Return the (X, Y) coordinate for the center point of the cell that contains the specified text.  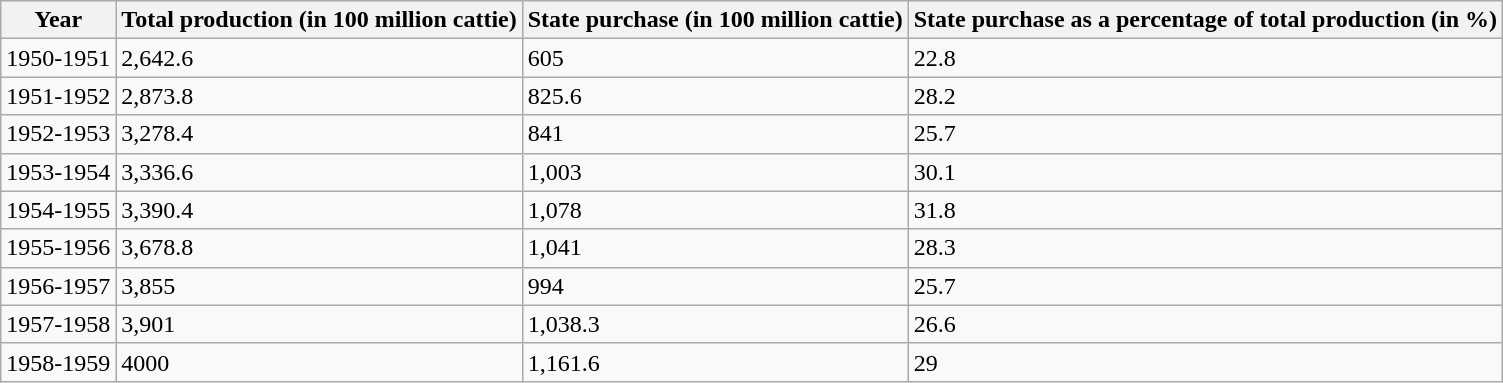
3,855 (319, 286)
1,038.3 (715, 324)
State purchase (in 100 million cattie) (715, 20)
1958-1959 (58, 362)
841 (715, 134)
1,041 (715, 248)
3,678.8 (319, 248)
28.2 (1205, 96)
3,336.6 (319, 172)
State purchase as a percentage of total production (in %) (1205, 20)
605 (715, 58)
Year (58, 20)
1950-1951 (58, 58)
1956-1957 (58, 286)
Total production (in 100 million cattie) (319, 20)
1953-1954 (58, 172)
3,901 (319, 324)
994 (715, 286)
1957-1958 (58, 324)
825.6 (715, 96)
1,161.6 (715, 362)
1951-1952 (58, 96)
28.3 (1205, 248)
2,642.6 (319, 58)
3,278.4 (319, 134)
1954-1955 (58, 210)
1952-1953 (58, 134)
31.8 (1205, 210)
29 (1205, 362)
26.6 (1205, 324)
1955-1956 (58, 248)
3,390.4 (319, 210)
22.8 (1205, 58)
1,078 (715, 210)
4000 (319, 362)
2,873.8 (319, 96)
1,003 (715, 172)
30.1 (1205, 172)
